Determine the (x, y) coordinate at the center of the cell enclosing the given text.  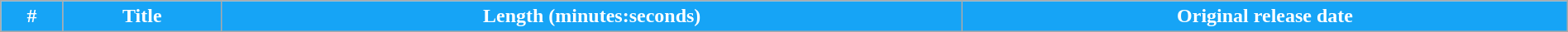
# (31, 16)
Original release date (1265, 16)
Length (minutes:seconds) (592, 16)
Title (142, 16)
